Provide the (X, Y) coordinate of the cell's center where the given text is located.  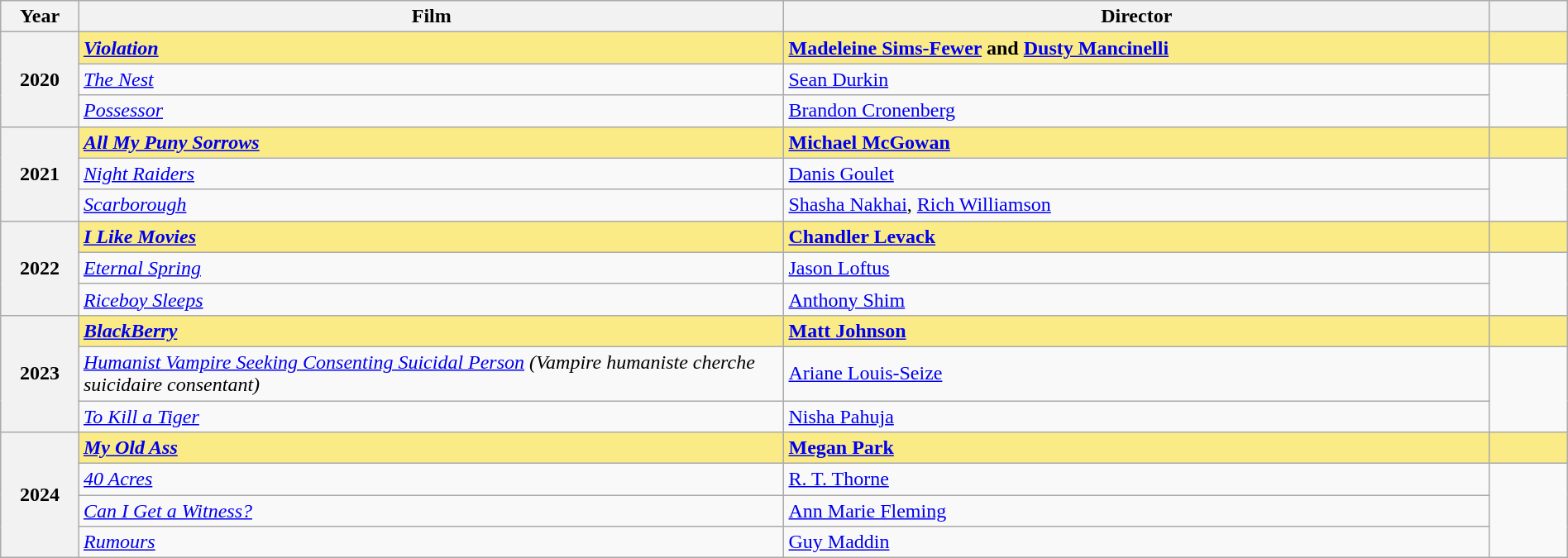
I Like Movies (432, 236)
My Old Ass (432, 448)
Anthony Shim (1136, 299)
BlackBerry (432, 331)
Scarborough (432, 205)
Michael McGowan (1136, 142)
The Nest (432, 79)
Guy Maddin (1136, 542)
Madeleine Sims-Fewer and Dusty Mancinelli (1136, 48)
R. T. Thorne (1136, 479)
Director (1136, 17)
Danis Goulet (1136, 174)
Film (432, 17)
2021 (40, 174)
Humanist Vampire Seeking Consenting Suicidal Person (Vampire humaniste cherche suicidaire consentant) (432, 374)
Ariane Louis-Seize (1136, 374)
Nisha Pahuja (1136, 416)
Chandler Levack (1136, 236)
Megan Park (1136, 448)
Possessor (432, 111)
Year (40, 17)
All My Puny Sorrows (432, 142)
Eternal Spring (432, 268)
Sean Durkin (1136, 79)
Brandon Cronenberg (1136, 111)
2024 (40, 495)
Night Raiders (432, 174)
Can I Get a Witness? (432, 511)
Ann Marie Fleming (1136, 511)
40 Acres (432, 479)
2020 (40, 79)
2022 (40, 268)
Shasha Nakhai, Rich Williamson (1136, 205)
Matt Johnson (1136, 331)
Rumours (432, 542)
2023 (40, 374)
Jason Loftus (1136, 268)
Riceboy Sleeps (432, 299)
To Kill a Tiger (432, 416)
Violation (432, 48)
